From the cell containing the given text, extract its center point as (x, y) coordinate. 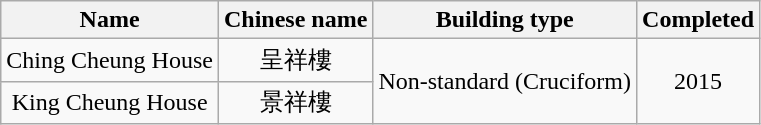
景祥樓 (295, 102)
Chinese name (295, 20)
Building type (505, 20)
呈祥樓 (295, 60)
Name (110, 20)
Completed (698, 20)
Ching Cheung House (110, 60)
2015 (698, 82)
Non-standard (Cruciform) (505, 82)
King Cheung House (110, 102)
